Pinpoint the cell where the given text exists, returning its [x, y] midpoint coordinate. 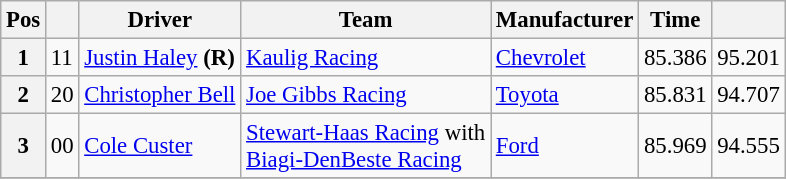
1 [24, 58]
Driver [160, 20]
95.201 [748, 58]
85.831 [676, 95]
Christopher Bell [160, 95]
Chevrolet [564, 58]
00 [62, 146]
94.707 [748, 95]
94.555 [748, 146]
Pos [24, 20]
Manufacturer [564, 20]
Justin Haley (R) [160, 58]
Team [366, 20]
Kaulig Racing [366, 58]
3 [24, 146]
20 [62, 95]
Time [676, 20]
Stewart-Haas Racing with Biagi-DenBeste Racing [366, 146]
2 [24, 95]
Ford [564, 146]
Toyota [564, 95]
Joe Gibbs Racing [366, 95]
85.969 [676, 146]
85.386 [676, 58]
Cole Custer [160, 146]
11 [62, 58]
